Pinpoint the cell where the given text exists, returning its [X, Y] midpoint coordinate. 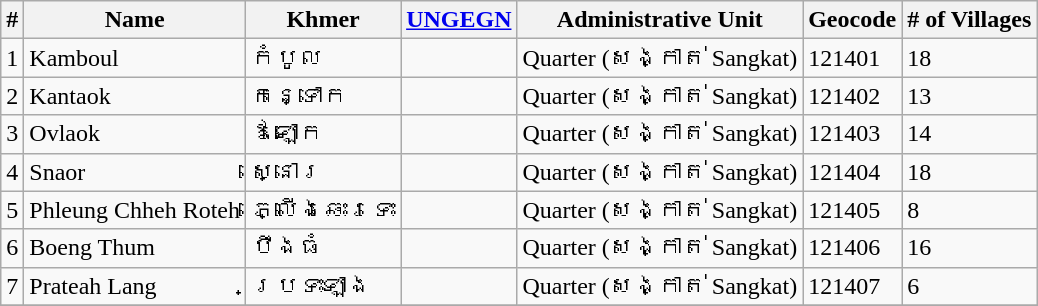
Khmer [324, 20]
121403 [852, 134]
Ovlaok [135, 134]
ស្នោរ [324, 172]
121401 [852, 58]
3 [12, 134]
16 [970, 248]
Snaor [135, 172]
4 [12, 172]
13 [970, 96]
Phleung Chheh Roteh [135, 210]
Kamboul [135, 58]
ប្រទះឡាង [324, 286]
121405 [852, 210]
121406 [852, 248]
121407 [852, 286]
Boeng Thum [135, 248]
Prateah Lang [135, 286]
បឹងធំ [324, 248]
5 [12, 210]
# [12, 20]
8 [970, 210]
# of Villages [970, 20]
UNGEGN [459, 20]
Kantaok [135, 96]
121404 [852, 172]
កំបូល [324, 58]
14 [970, 134]
កន្ទោក [324, 96]
2 [12, 96]
121402 [852, 96]
7 [12, 286]
ភ្លើងឆេះរទេះ [324, 210]
1 [12, 58]
Name [135, 20]
ឪឡោក [324, 134]
Administrative Unit [660, 20]
Geocode [852, 20]
